Scan for the cell matching the given text and deliver its (X, Y) coordinate at center. 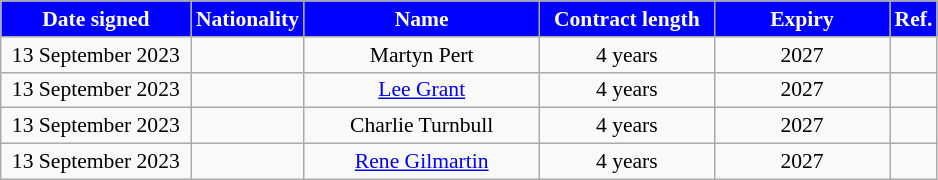
Lee Grant (422, 90)
Expiry (802, 19)
Date signed (96, 19)
Nationality (248, 19)
Rene Gilmartin (422, 162)
Charlie Turnbull (422, 126)
Martyn Pert (422, 55)
Ref. (914, 19)
Name (422, 19)
Contract length (626, 19)
